Return the (X, Y) coordinate for the center point of the cell that contains the specified text.  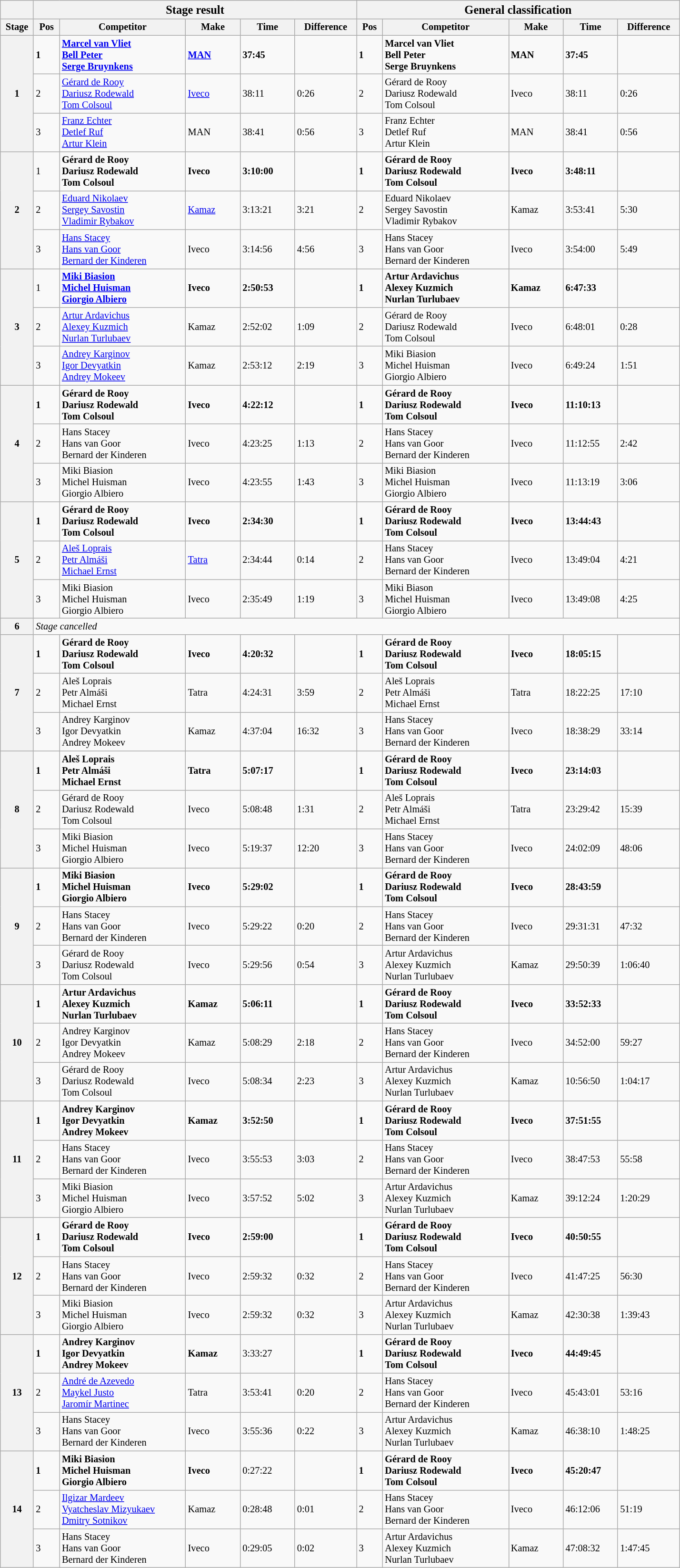
44:49:45 (590, 1354)
2:59:00 (268, 1237)
10:56:50 (590, 1081)
3:55:53 (268, 1159)
53:16 (649, 1393)
34:52:00 (590, 1043)
11:12:55 (590, 443)
3:13:21 (268, 210)
37:51:55 (590, 1120)
0:54 (326, 965)
46:38:10 (590, 1431)
3:14:56 (268, 249)
11 (17, 1159)
47:08:32 (590, 1548)
3:10:00 (268, 171)
7 (17, 692)
2:18 (326, 1043)
24:02:09 (590, 848)
56:30 (649, 1276)
16:32 (326, 731)
0:27:22 (268, 1470)
18:38:29 (590, 731)
17:10 (649, 693)
13:49:08 (590, 599)
3:48:11 (590, 171)
1:04:17 (649, 1081)
Stage cancelled (356, 626)
4:37:04 (268, 731)
3:55:36 (268, 1431)
47:32 (649, 926)
13:49:04 (590, 560)
42:30:38 (590, 1315)
38:47:53 (590, 1159)
5:07:17 (268, 770)
23:14:03 (590, 770)
Miki Biason Michel Huisman Giorgio Albiero (446, 599)
5:19:37 (268, 848)
1:20:29 (649, 1198)
5:02 (326, 1198)
4:20:32 (268, 654)
0:28 (649, 327)
1:09 (326, 327)
2:42 (649, 443)
4:25 (649, 599)
4:24:31 (268, 693)
2:19 (326, 366)
6:48:01 (590, 327)
4:22:12 (268, 405)
55:58 (649, 1159)
5:08:48 (268, 809)
2:53:12 (268, 366)
0:28:48 (268, 1509)
3:21 (326, 210)
2:23 (326, 1081)
28:43:59 (590, 887)
29:31:31 (590, 926)
5:29:02 (268, 887)
1:13 (326, 443)
8 (17, 809)
Stage (17, 27)
45:20:47 (590, 1470)
Ilgizar Mardeev Vyatcheslav Mizyukaev Dmitry Sotnikov (123, 1509)
41:47:25 (590, 1276)
4 (17, 444)
18:05:15 (590, 654)
3:06 (649, 482)
33:14 (649, 731)
0:22 (326, 1431)
6:47:33 (590, 288)
3:54:00 (590, 249)
André de Azevedo Maykel Justo Jaromír Martinec (123, 1393)
3:52:50 (268, 1120)
2:34:30 (268, 521)
1:47:45 (649, 1548)
0:01 (326, 1509)
5:29:56 (268, 965)
4:21 (649, 560)
3:33:27 (268, 1354)
4:23:55 (268, 482)
5:29:22 (268, 926)
4:56 (326, 249)
2:50:53 (268, 288)
5:06:11 (268, 1004)
5:30 (649, 210)
40:50:55 (590, 1237)
51:19 (649, 1509)
1:39:43 (649, 1315)
2:35:49 (268, 599)
5:08:34 (268, 1081)
39:12:24 (590, 1198)
12:20 (326, 848)
1:48:25 (649, 1431)
12 (17, 1276)
33:52:33 (590, 1004)
1:43 (326, 482)
11:10:13 (590, 405)
6:49:24 (590, 366)
Stage result (195, 10)
5:08:29 (268, 1043)
1:19 (326, 599)
13:44:43 (590, 521)
13 (17, 1392)
5 (17, 560)
0:02 (326, 1548)
48:06 (649, 848)
29:50:39 (590, 965)
2:52:02 (268, 327)
9 (17, 926)
4:23:25 (268, 443)
15:39 (649, 809)
14 (17, 1509)
3:59 (326, 693)
18:22:25 (590, 693)
0:14 (326, 560)
1:51 (649, 366)
45:43:01 (590, 1393)
5:49 (649, 249)
59:27 (649, 1043)
0:29:05 (268, 1548)
3:03 (326, 1159)
46:12:06 (590, 1509)
1:31 (326, 809)
1:06:40 (649, 965)
6 (17, 626)
10 (17, 1043)
General classification (518, 10)
2:34:44 (268, 560)
3:57:52 (268, 1198)
23:29:42 (590, 809)
11:13:19 (590, 482)
